Identify which cell holds the provided text, then report its (x, y) central coordinate. 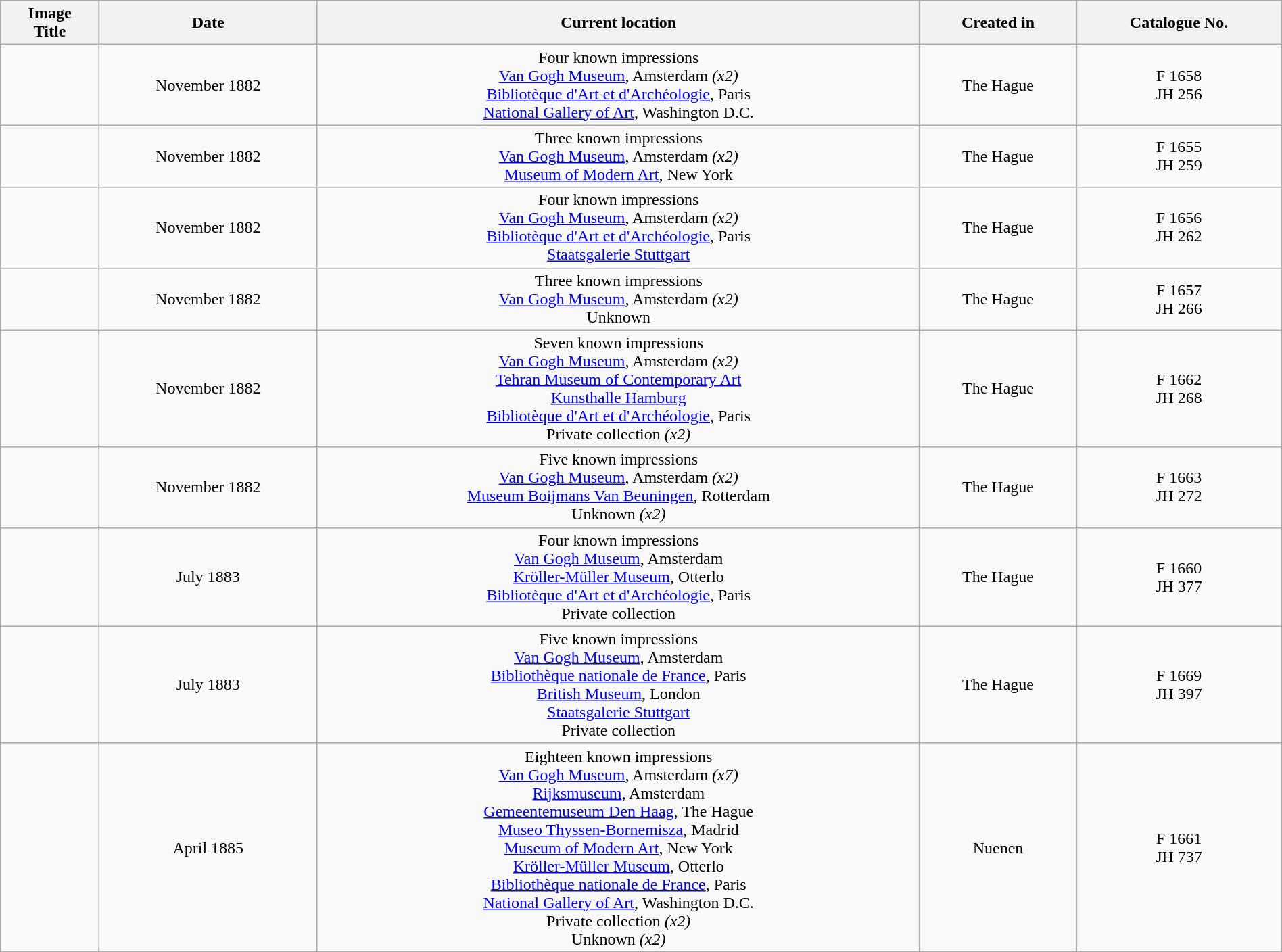
Nuenen (998, 847)
Three known impressionsVan Gogh Museum, Amsterdam (x2)Museum of Modern Art, New York (618, 156)
F 1661JH 737 (1179, 847)
Current location (618, 23)
ImageTitle (50, 23)
F 1660JH 377 (1179, 577)
F 1669JH 397 (1179, 684)
Catalogue No. (1179, 23)
Five known impressionsVan Gogh Museum, Amsterdam (x2)Museum Boijmans Van Beuningen, RotterdamUnknown (x2) (618, 487)
April 1885 (208, 847)
F 1663JH 272 (1179, 487)
Four known impressionsVan Gogh Museum, Amsterdam (x2)Bibliotèque d'Art et d'Archéologie, ParisNational Gallery of Art, Washington D.C. (618, 85)
Four known impressionsVan Gogh Museum, AmsterdamKröller-Müller Museum, OtterloBibliotèque d'Art et d'Archéologie, ParisPrivate collection (618, 577)
F 1655JH 259 (1179, 156)
F 1657JH 266 (1179, 299)
F 1662JH 268 (1179, 388)
Four known impressionsVan Gogh Museum, Amsterdam (x2)Bibliotèque d'Art et d'Archéologie, ParisStaatsgalerie Stuttgart (618, 227)
Created in (998, 23)
F 1656JH 262 (1179, 227)
Three known impressionsVan Gogh Museum, Amsterdam (x2)Unknown (618, 299)
Date (208, 23)
F 1658JH 256 (1179, 85)
